Pinpoint the cell where the given text exists, returning its [x, y] midpoint coordinate. 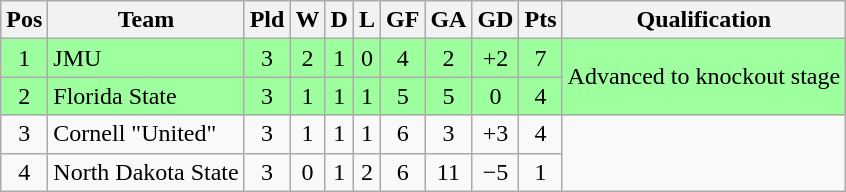
GD [496, 20]
Florida State [146, 96]
W [308, 20]
Team [146, 20]
+2 [496, 58]
Pos [24, 20]
D [339, 20]
L [366, 20]
Cornell "United" [146, 134]
Pld [267, 20]
11 [448, 172]
GA [448, 20]
+3 [496, 134]
−5 [496, 172]
GF [402, 20]
Advanced to knockout stage [704, 77]
Pts [540, 20]
Qualification [704, 20]
North Dakota State [146, 172]
JMU [146, 58]
7 [540, 58]
